Output the (x, y) coordinate of the center of the cell containing the given text.  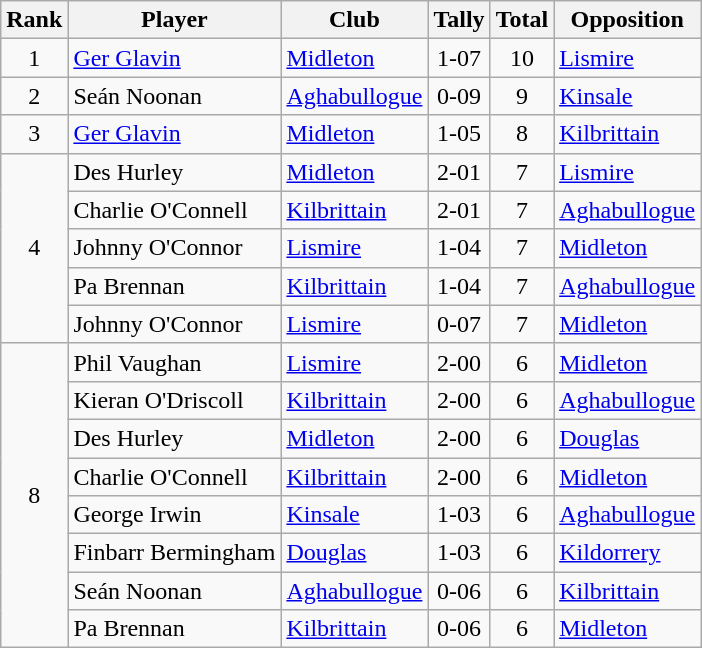
1-07 (459, 58)
Phil Vaughan (174, 362)
2 (34, 96)
Kildorrery (628, 553)
Rank (34, 20)
9 (522, 96)
Finbarr Bermingham (174, 553)
4 (34, 248)
Player (174, 20)
3 (34, 134)
George Irwin (174, 515)
10 (522, 58)
1 (34, 58)
1-05 (459, 134)
Club (354, 20)
Total (522, 20)
0-09 (459, 96)
Opposition (628, 20)
0-07 (459, 324)
Kieran O'Driscoll (174, 400)
Tally (459, 20)
